Search for the cell housing the specified text and yield its (x, y) center coordinate. 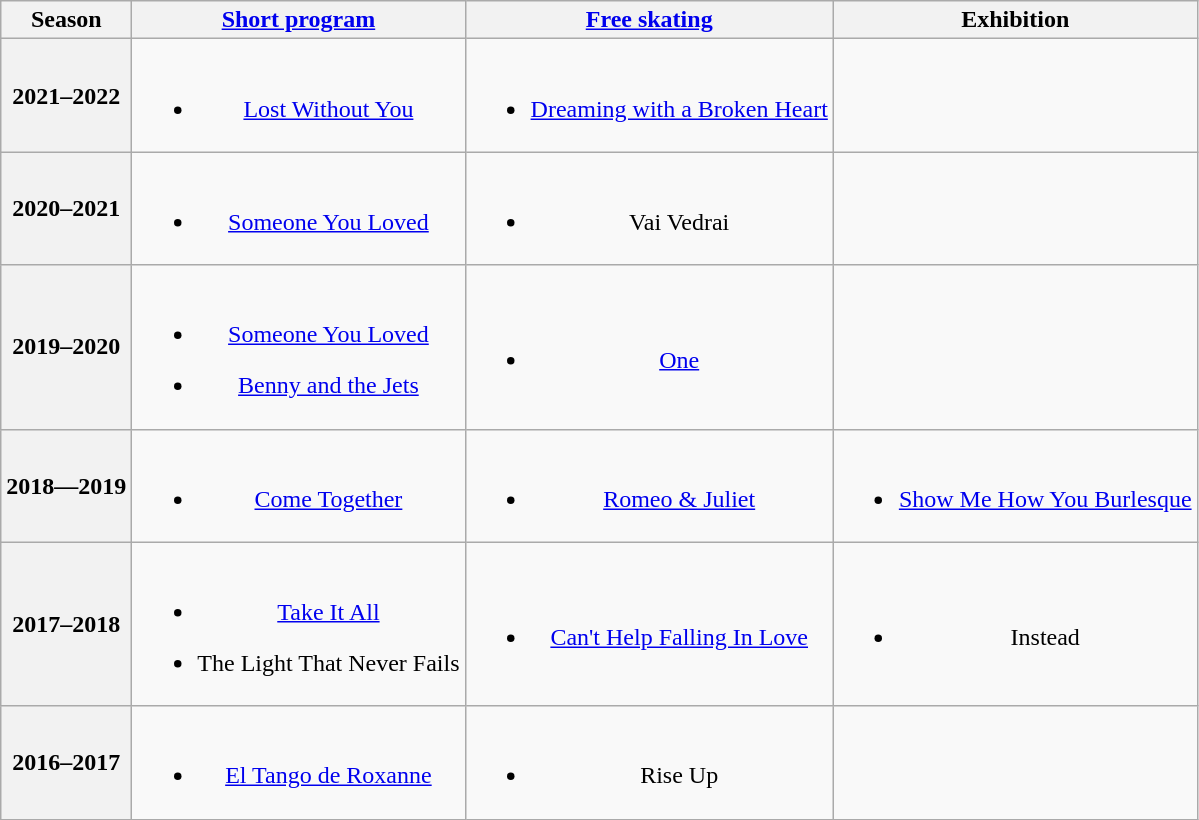
Free skating (649, 20)
Vai Vedrai (649, 208)
One (649, 347)
2016–2017 (66, 762)
Lost Without You (298, 96)
Show Me How You Burlesque (1015, 486)
Exhibition (1015, 20)
Rise Up (649, 762)
Take It All The Light That Never Fails (298, 624)
Season (66, 20)
Someone You Loved (298, 208)
Dreaming with a Broken Heart (649, 96)
Come Together (298, 486)
2019–2020 (66, 347)
Instead (1015, 624)
2020–2021 (66, 208)
Can't Help Falling In Love (649, 624)
El Tango de Roxanne (298, 762)
Short program (298, 20)
Someone You Loved Benny and the Jets (298, 347)
Romeo & Juliet (649, 486)
2021–2022 (66, 96)
2017–2018 (66, 624)
2018—2019 (66, 486)
